Capture the cell that displays the provided text and extract its (X, Y) central coordinate. 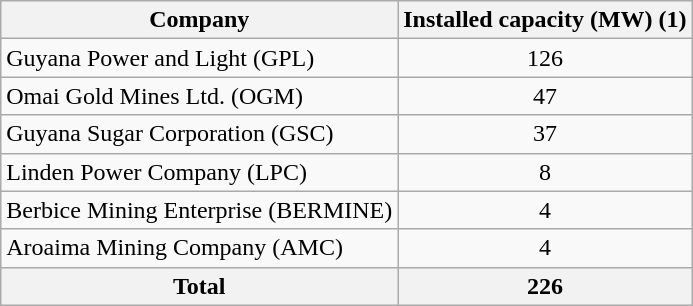
Berbice Mining Enterprise (BERMINE) (200, 210)
Guyana Power and Light (GPL) (200, 58)
47 (545, 96)
Omai Gold Mines Ltd. (OGM) (200, 96)
Guyana Sugar Corporation (GSC) (200, 134)
37 (545, 134)
Aroaima Mining Company (AMC) (200, 248)
226 (545, 286)
Linden Power Company (LPC) (200, 172)
Installed capacity (MW) (1) (545, 20)
126 (545, 58)
Total (200, 286)
8 (545, 172)
Company (200, 20)
